Output the [X, Y] coordinate of the center of the cell containing the given text.  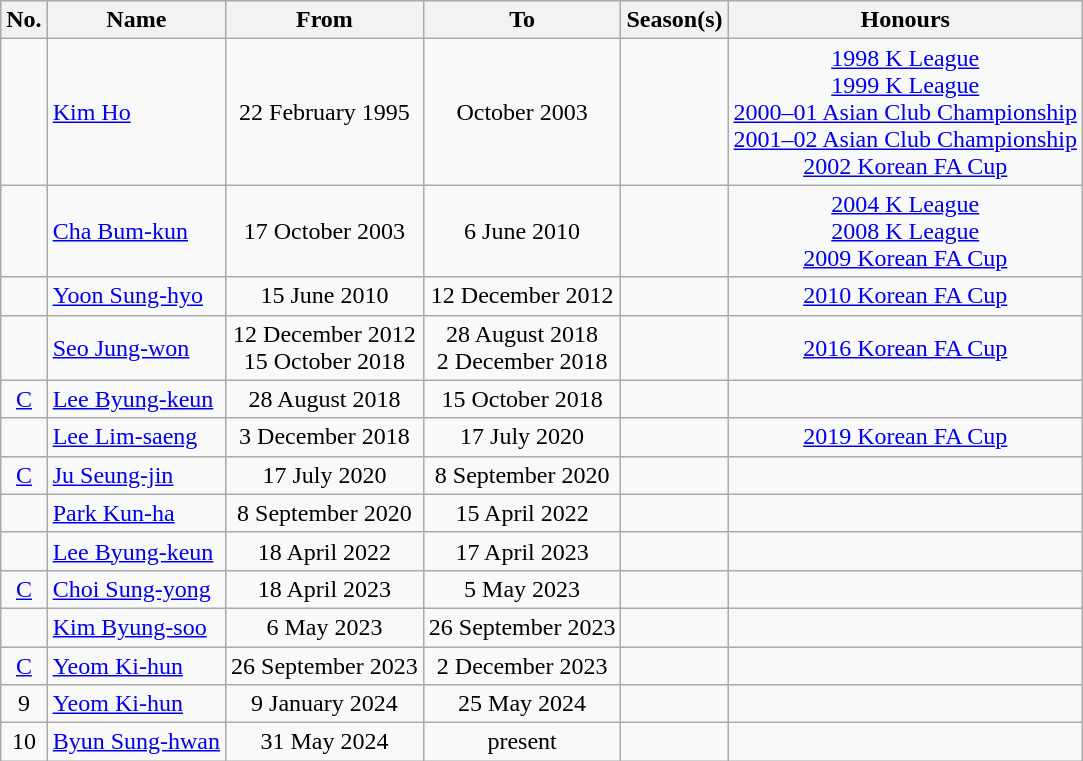
Byun Sung-hwan [136, 742]
15 June 2010 [325, 296]
17 October 2003 [325, 231]
15 October 2018 [522, 399]
From [325, 20]
2010 Korean FA Cup [905, 296]
2019 Korean FA Cup [905, 437]
2 December 2023 [522, 665]
6 May 2023 [325, 627]
Seo Jung-won [136, 348]
Ju Seung-jin [136, 475]
31 May 2024 [325, 742]
2004 K League2008 K League2009 Korean FA Cup [905, 231]
28 August 20182 December 2018 [522, 348]
22 February 1995 [325, 112]
12 December 2012 [522, 296]
Honours [905, 20]
10 [24, 742]
present [522, 742]
No. [24, 20]
October 2003 [522, 112]
Season(s) [674, 20]
6 June 2010 [522, 231]
Kim Ho [136, 112]
17 April 2023 [522, 551]
2016 Korean FA Cup [905, 348]
18 April 2023 [325, 589]
Kim Byung-soo [136, 627]
28 August 2018 [325, 399]
5 May 2023 [522, 589]
Name [136, 20]
To [522, 20]
25 May 2024 [522, 704]
3 December 2018 [325, 437]
9 January 2024 [325, 704]
18 April 2022 [325, 551]
Lee Lim-saeng [136, 437]
9 [24, 704]
Choi Sung-yong [136, 589]
Cha Bum-kun [136, 231]
Yoon Sung-hyo [136, 296]
12 December 201215 October 2018 [325, 348]
Park Kun-ha [136, 513]
15 April 2022 [522, 513]
1998 K League1999 K League2000–01 Asian Club Championship2001–02 Asian Club Championship2002 Korean FA Cup [905, 112]
